Find where the given text appears and provide that cell's center as [X, Y] coordinate. 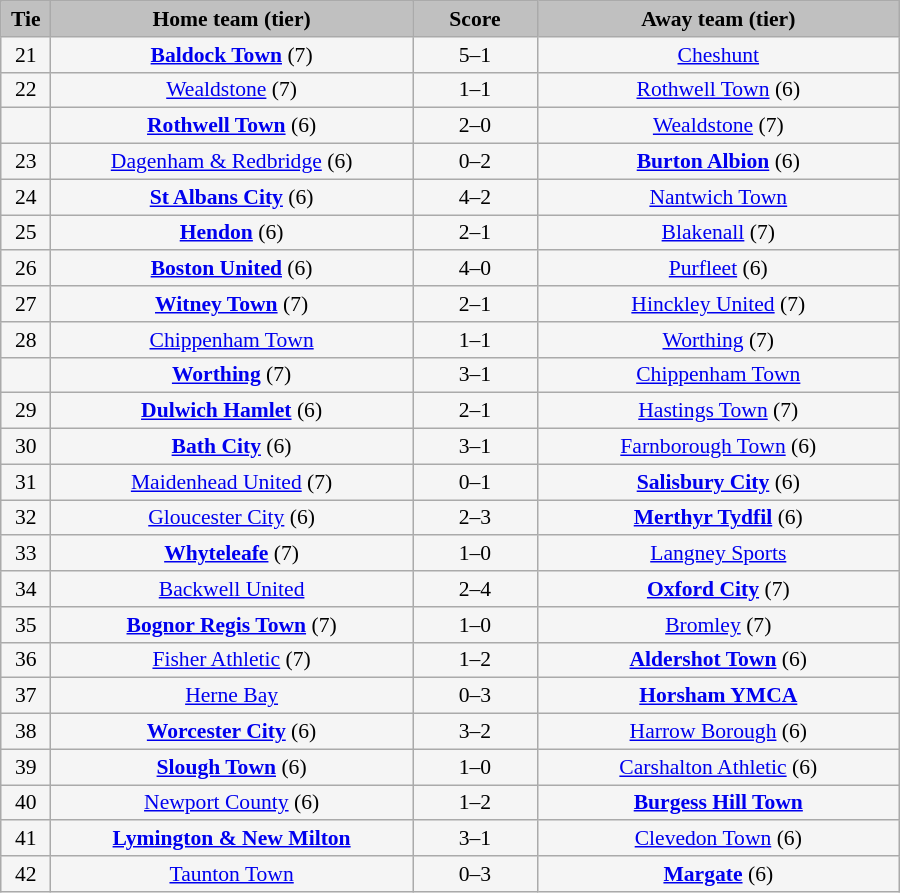
24 [26, 197]
Taunton Town [232, 874]
Newport County (6) [232, 803]
29 [26, 411]
36 [26, 660]
Tie [26, 19]
Oxford City (7) [718, 589]
Farnborough Town (6) [718, 447]
0–2 [476, 162]
Bognor Regis Town (7) [232, 625]
Salisbury City (6) [718, 482]
Blakenall (7) [718, 233]
Bromley (7) [718, 625]
21 [26, 55]
32 [26, 518]
Boston United (6) [232, 269]
33 [26, 554]
40 [26, 803]
Merthyr Tydfil (6) [718, 518]
Backwell United [232, 589]
35 [26, 625]
Purfleet (6) [718, 269]
Whyteleafe (7) [232, 554]
Slough Town (6) [232, 767]
2–0 [476, 126]
Langney Sports [718, 554]
39 [26, 767]
2–3 [476, 518]
Hendon (6) [232, 233]
34 [26, 589]
5–1 [476, 55]
Worcester City (6) [232, 732]
2–4 [476, 589]
St Albans City (6) [232, 197]
Burgess Hill Town [718, 803]
Dagenham & Redbridge (6) [232, 162]
27 [26, 304]
3–2 [476, 732]
Nantwich Town [718, 197]
25 [26, 233]
Lymington & New Milton [232, 839]
Herne Bay [232, 696]
Baldock Town (7) [232, 55]
31 [26, 482]
Carshalton Athletic (6) [718, 767]
38 [26, 732]
42 [26, 874]
Hastings Town (7) [718, 411]
Aldershot Town (6) [718, 660]
Witney Town (7) [232, 304]
Hinckley United (7) [718, 304]
Burton Albion (6) [718, 162]
4–0 [476, 269]
22 [26, 90]
Maidenhead United (7) [232, 482]
Fisher Athletic (7) [232, 660]
Cheshunt [718, 55]
0–1 [476, 482]
Away team (tier) [718, 19]
Bath City (6) [232, 447]
Clevedon Town (6) [718, 839]
Gloucester City (6) [232, 518]
28 [26, 340]
4–2 [476, 197]
23 [26, 162]
Margate (6) [718, 874]
Home team (tier) [232, 19]
Harrow Borough (6) [718, 732]
30 [26, 447]
26 [26, 269]
Dulwich Hamlet (6) [232, 411]
37 [26, 696]
Horsham YMCA [718, 696]
41 [26, 839]
Score [476, 19]
